Find where the given text appears and provide that cell's center as (X, Y) coordinate. 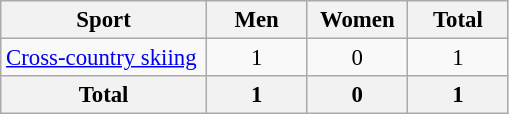
Men (256, 20)
Women (358, 20)
Sport (104, 20)
Cross-country skiing (104, 58)
